Return (X, Y) of the center of cell containing provided text 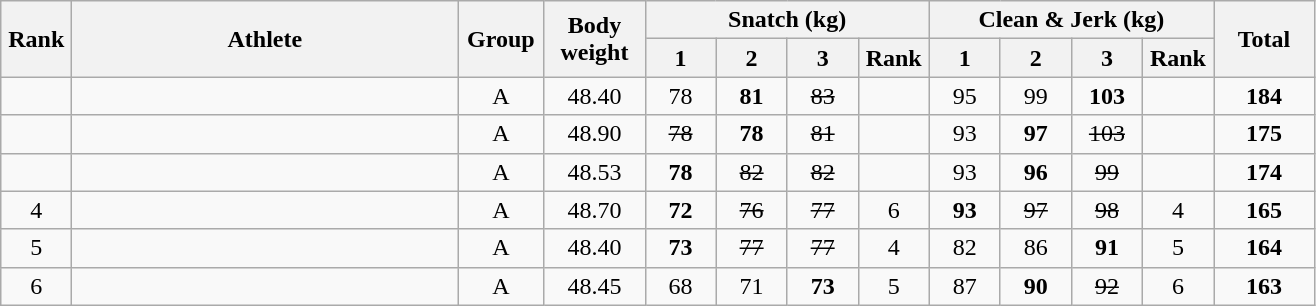
72 (680, 210)
98 (1106, 210)
83 (822, 96)
48.53 (594, 172)
175 (1264, 134)
91 (1106, 248)
174 (1264, 172)
164 (1264, 248)
48.90 (594, 134)
86 (1036, 248)
163 (1264, 286)
92 (1106, 286)
Clean & Jerk (kg) (1071, 20)
48.70 (594, 210)
96 (1036, 172)
184 (1264, 96)
165 (1264, 210)
48.45 (594, 286)
Snatch (kg) (787, 20)
95 (964, 96)
Athlete (265, 39)
Body weight (594, 39)
71 (752, 286)
Group (501, 39)
68 (680, 286)
87 (964, 286)
Total (1264, 39)
76 (752, 210)
90 (1036, 286)
